Identify which cell holds the provided text, then report its (x, y) central coordinate. 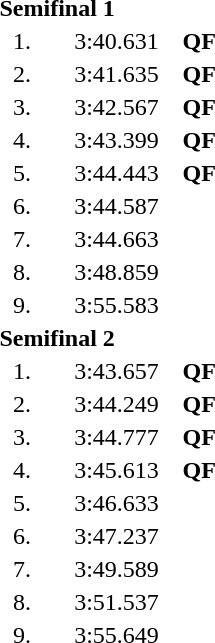
3:44.249 (116, 404)
3:49.589 (116, 569)
3:42.567 (116, 107)
3:46.633 (116, 503)
3:41.635 (116, 74)
3:44.443 (116, 173)
3:40.631 (116, 41)
3:44.777 (116, 437)
3:51.537 (116, 602)
3:43.657 (116, 371)
3:48.859 (116, 272)
3:55.583 (116, 305)
3:44.663 (116, 239)
3:45.613 (116, 470)
3:47.237 (116, 536)
3:44.587 (116, 206)
3:43.399 (116, 140)
